Output the [x, y] coordinate of the center of the cell containing the given text.  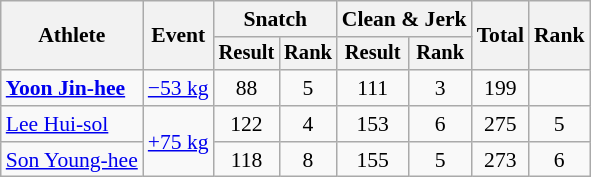
Total [500, 36]
Lee Hui-sol [72, 124]
122 [247, 124]
6 [440, 124]
+75 kg [178, 142]
Snatch [276, 19]
199 [500, 88]
111 [373, 88]
3 [440, 88]
−53 kg [178, 88]
153 [373, 124]
Clean & Jerk [404, 19]
4 [308, 124]
88 [247, 88]
Athlete [72, 36]
275 [500, 124]
Yoon Jin-hee [72, 88]
Event [178, 36]
